Detect which cell encompasses the target text, then output its (x, y) center coordinate. 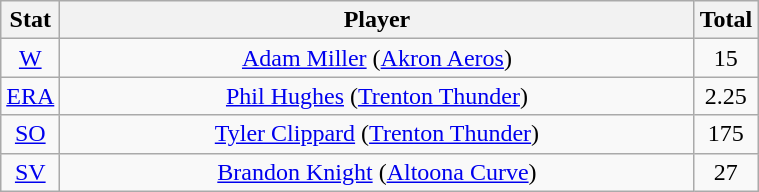
Player (377, 20)
Total (726, 20)
W (30, 58)
Phil Hughes (Trenton Thunder) (377, 96)
27 (726, 172)
175 (726, 134)
Brandon Knight (Altoona Curve) (377, 172)
ERA (30, 96)
SO (30, 134)
2.25 (726, 96)
Tyler Clippard (Trenton Thunder) (377, 134)
SV (30, 172)
Stat (30, 20)
15 (726, 58)
Adam Miller (Akron Aeros) (377, 58)
